Find where the given text appears and provide that cell's center as (x, y) coordinate. 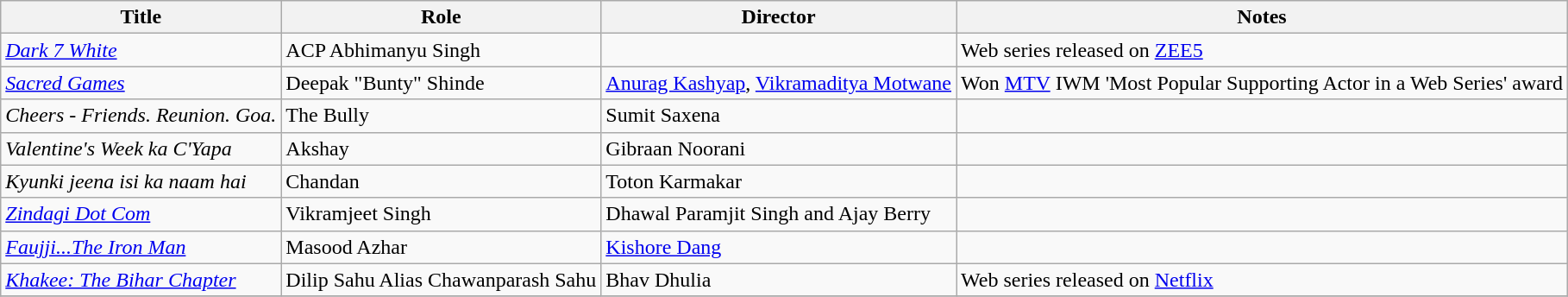
Cheers - Friends. Reunion. Goa. (141, 116)
Valentine's Week ka C'Yapa (141, 148)
Title (141, 17)
Dilip Sahu Alias Chawanparash Sahu (442, 280)
Chandan (442, 181)
Akshay (442, 148)
Web series released on ZEE5 (1263, 50)
The Bully (442, 116)
Director (779, 17)
Vikramjeet Singh (442, 214)
Sacred Games (141, 83)
Notes (1263, 17)
Anurag Kashyap, Vikramaditya Motwane (779, 83)
Sumit Saxena (779, 116)
Faujji...The Iron Man (141, 247)
Dark 7 White (141, 50)
Toton Karmakar (779, 181)
Won MTV IWM 'Most Popular Supporting Actor in a Web Series' award (1263, 83)
Dhawal Paramjit Singh and Ajay Berry (779, 214)
Role (442, 17)
Gibraan Noorani (779, 148)
Masood Azhar (442, 247)
Khakee: The Bihar Chapter (141, 280)
Zindagi Dot Com (141, 214)
Kishore Dang (779, 247)
Deepak "Bunty" Shinde (442, 83)
Bhav Dhulia (779, 280)
Kyunki jeena isi ka naam hai (141, 181)
Web series released on Netflix (1263, 280)
ACP Abhimanyu Singh (442, 50)
